For the text-containing cell, return its midpoint in (x, y) coordinate format. 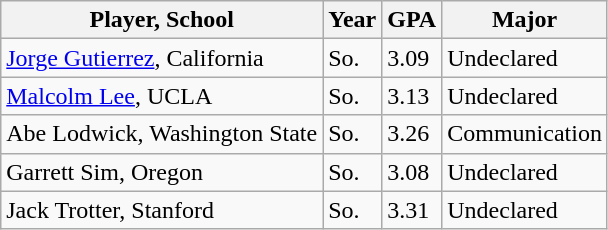
3.13 (412, 96)
Jorge Gutierrez, California (162, 58)
3.09 (412, 58)
Abe Lodwick, Washington State (162, 134)
Player, School (162, 20)
Year (352, 20)
Malcolm Lee, UCLA (162, 96)
Communication (525, 134)
3.26 (412, 134)
GPA (412, 20)
3.31 (412, 210)
Major (525, 20)
Jack Trotter, Stanford (162, 210)
3.08 (412, 172)
Garrett Sim, Oregon (162, 172)
